Output the [X, Y] coordinate of the center of the cell containing the given text.  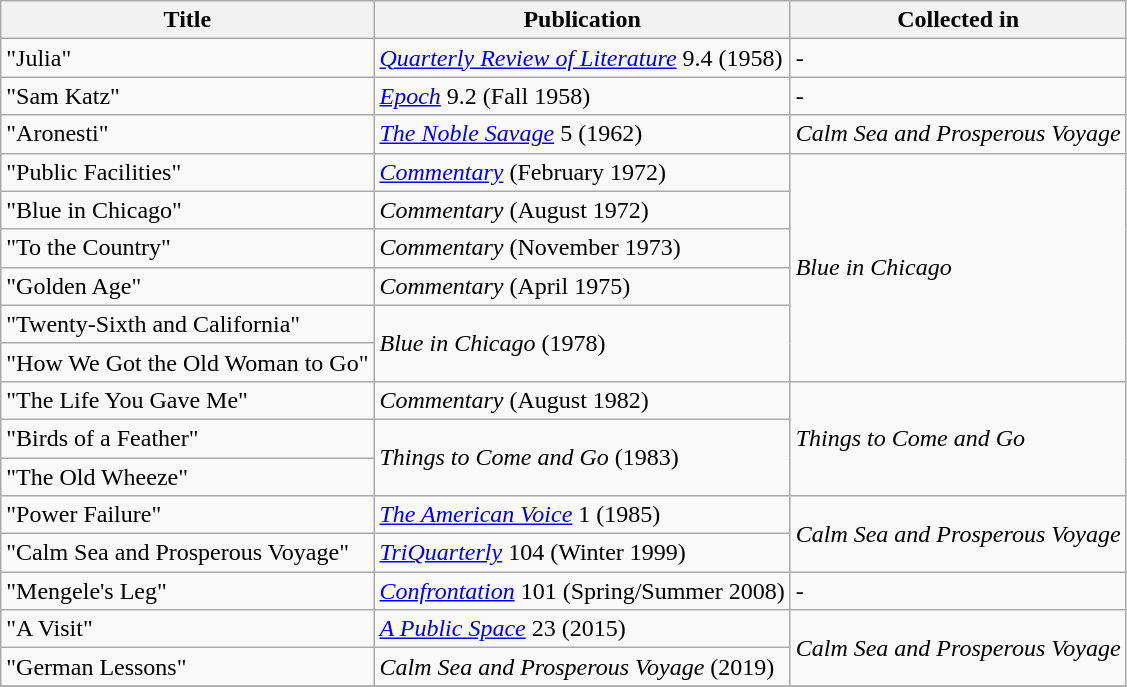
"The Life You Gave Me" [188, 400]
"Sam Katz" [188, 96]
Blue in Chicago (1978) [582, 343]
A Public Space 23 (2015) [582, 629]
Commentary (April 1975) [582, 286]
The American Voice 1 (1985) [582, 515]
Publication [582, 20]
"How We Got the Old Woman to Go" [188, 362]
"Blue in Chicago" [188, 210]
Title [188, 20]
Collected in [958, 20]
The Noble Savage 5 (1962) [582, 134]
Confrontation 101 (Spring/Summer 2008) [582, 591]
Commentary (August 1972) [582, 210]
"Golden Age" [188, 286]
Commentary (August 1982) [582, 400]
Things to Come and Go [958, 438]
"Power Failure" [188, 515]
Quarterly Review of Literature 9.4 (1958) [582, 58]
Commentary (February 1972) [582, 172]
"The Old Wheeze" [188, 477]
Calm Sea and Prosperous Voyage (2019) [582, 667]
Commentary (November 1973) [582, 248]
TriQuarterly 104 (Winter 1999) [582, 553]
"To the Country" [188, 248]
"Twenty-Sixth and California" [188, 324]
"Aronesti" [188, 134]
"Calm Sea and Prosperous Voyage" [188, 553]
"A Visit" [188, 629]
"German Lessons" [188, 667]
"Birds of a Feather" [188, 438]
"Public Facilities" [188, 172]
Epoch 9.2 (Fall 1958) [582, 96]
Blue in Chicago [958, 267]
Things to Come and Go (1983) [582, 457]
"Julia" [188, 58]
"Mengele's Leg" [188, 591]
